Scan for the cell matching the given text and deliver its [x, y] coordinate at center. 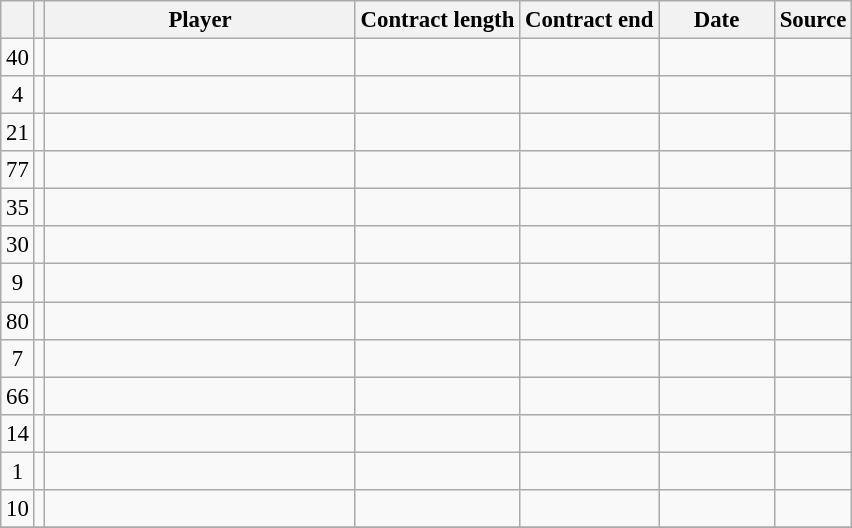
35 [18, 208]
14 [18, 433]
Contract end [590, 20]
4 [18, 95]
1 [18, 471]
40 [18, 58]
7 [18, 358]
66 [18, 396]
Player [200, 20]
10 [18, 509]
77 [18, 170]
80 [18, 321]
9 [18, 283]
Date [717, 20]
Source [812, 20]
Contract length [437, 20]
21 [18, 133]
30 [18, 245]
